Provide the [X, Y] coordinate of the cell's center where the given text is located.  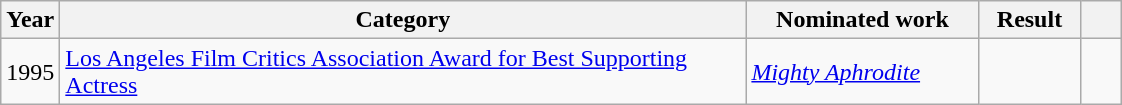
1995 [30, 72]
Year [30, 20]
Category [403, 20]
Result [1030, 20]
Nominated work [862, 20]
Mighty Aphrodite [862, 72]
Los Angeles Film Critics Association Award for Best Supporting Actress [403, 72]
